Capture the cell that displays the provided text and extract its [X, Y] central coordinate. 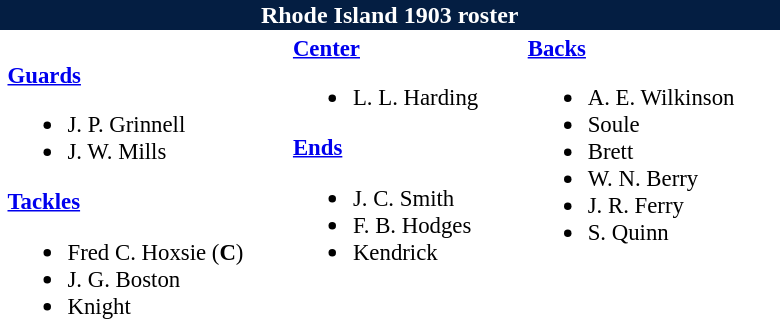
Rhode Island 1903 roster [390, 15]
